From the cell containing the given text, extract its center point as (x, y) coordinate. 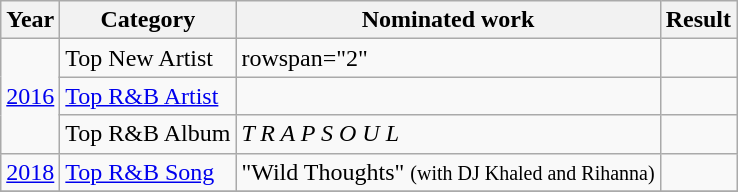
"Wild Thoughts" (with DJ Khaled and Rihanna) (448, 172)
Result (698, 20)
Top R&B Artist (148, 96)
Year (30, 20)
Top R&B Song (148, 172)
rowspan="2" (448, 58)
Category (148, 20)
2016 (30, 96)
Top New Artist (148, 58)
2018 (30, 172)
T R A P S O U L (448, 134)
Nominated work (448, 20)
Top R&B Album (148, 134)
